Return (X, Y) of the center of cell containing provided text 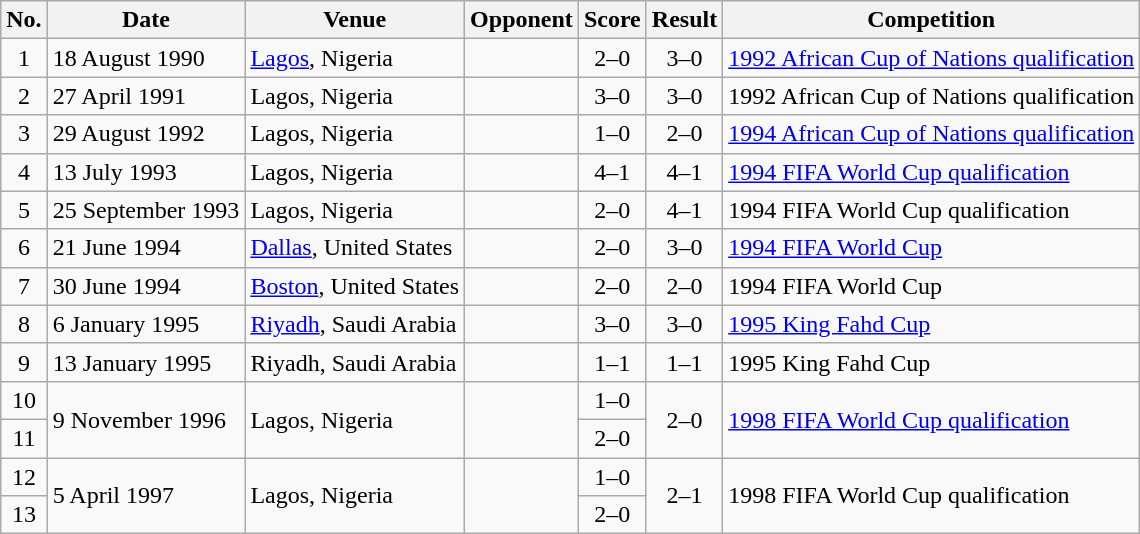
9 November 1996 (146, 419)
13 January 1995 (146, 362)
10 (24, 400)
Date (146, 20)
13 (24, 515)
2–1 (684, 496)
5 April 1997 (146, 496)
Competition (932, 20)
Boston, United States (355, 286)
7 (24, 286)
9 (24, 362)
18 August 1990 (146, 58)
27 April 1991 (146, 96)
3 (24, 134)
6 (24, 248)
6 January 1995 (146, 324)
2 (24, 96)
21 June 1994 (146, 248)
1994 African Cup of Nations qualification (932, 134)
5 (24, 210)
Venue (355, 20)
8 (24, 324)
29 August 1992 (146, 134)
Result (684, 20)
Score (612, 20)
1 (24, 58)
13 July 1993 (146, 172)
30 June 1994 (146, 286)
12 (24, 477)
No. (24, 20)
25 September 1993 (146, 210)
11 (24, 438)
4 (24, 172)
Dallas, United States (355, 248)
Opponent (522, 20)
